Pinpoint the cell where the given text exists, returning its [X, Y] midpoint coordinate. 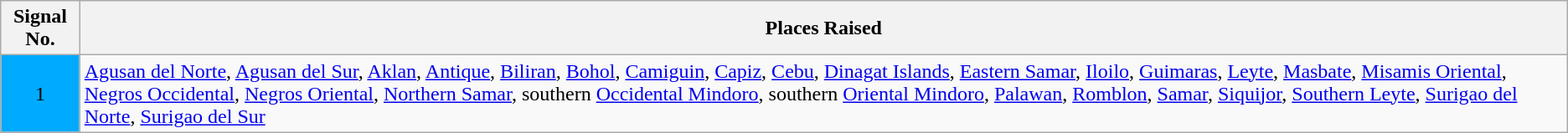
Places Raised [823, 28]
1 [40, 94]
Signal No. [40, 28]
